Scan for the cell matching the given text and deliver its (x, y) coordinate at center. 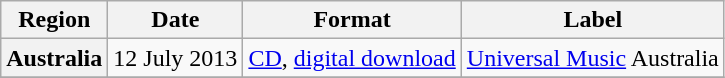
CD, digital download (352, 58)
Format (352, 20)
Label (592, 20)
Region (54, 20)
Australia (54, 58)
Universal Music Australia (592, 58)
12 July 2013 (176, 58)
Date (176, 20)
